Locate the cell with the specified text and output its [x, y] center coordinate. 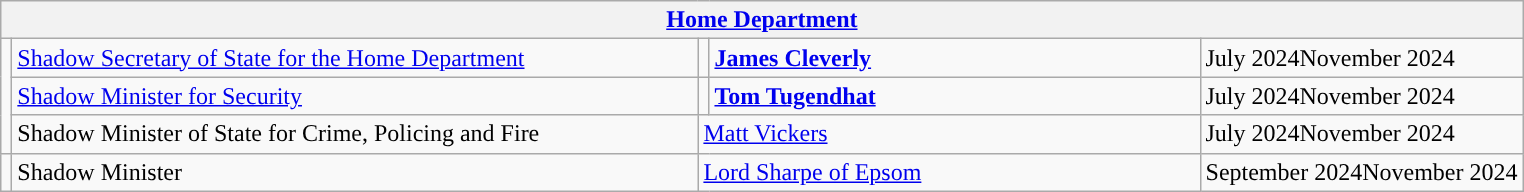
Shadow Minister of State for Crime, Policing and Fire [355, 134]
Matt Vickers [949, 134]
Shadow Minister [355, 172]
Shadow Secretary of State for the Home Department [355, 58]
Home Department [762, 20]
Lord Sharpe of Epsom [949, 172]
James Cleverly [954, 58]
Tom Tugendhat [954, 96]
September 2024November 2024 [1362, 172]
Shadow Minister for Security [355, 96]
